Output the (x, y) coordinate of the center of the cell containing the given text.  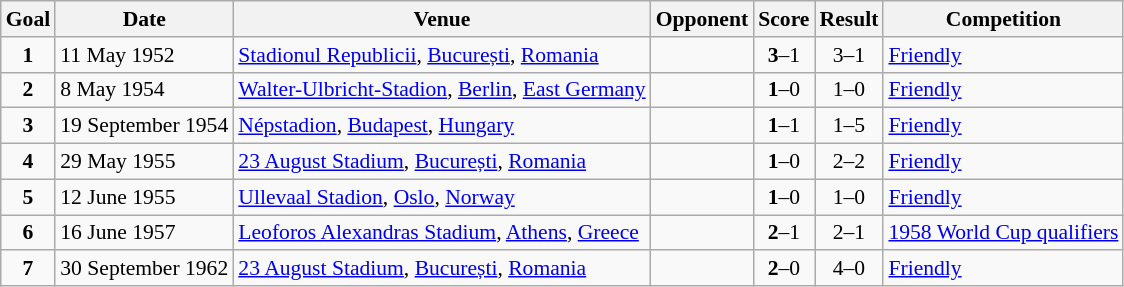
12 June 1955 (144, 197)
1 (28, 55)
Venue (442, 19)
2–0 (784, 269)
Leoforos Alexandras Stadium, Athens, Greece (442, 233)
2–2 (848, 162)
30 September 1962 (144, 269)
7 (28, 269)
Népstadion, Budapest, Hungary (442, 126)
Score (784, 19)
5 (28, 197)
6 (28, 233)
Goal (28, 19)
11 May 1952 (144, 55)
1958 World Cup qualifiers (1003, 233)
4–0 (848, 269)
29 May 1955 (144, 162)
16 June 1957 (144, 233)
4 (28, 162)
Walter-Ulbricht-Stadion, Berlin, East Germany (442, 90)
Date (144, 19)
Opponent (702, 19)
2 (28, 90)
19 September 1954 (144, 126)
Ullevaal Stadion, Oslo, Norway (442, 197)
Stadionul Republicii, București, Romania (442, 55)
1–1 (784, 126)
1–5 (848, 126)
Result (848, 19)
8 May 1954 (144, 90)
Competition (1003, 19)
3 (28, 126)
